Determine the [x, y] coordinate at the center of the cell enclosing the given text.  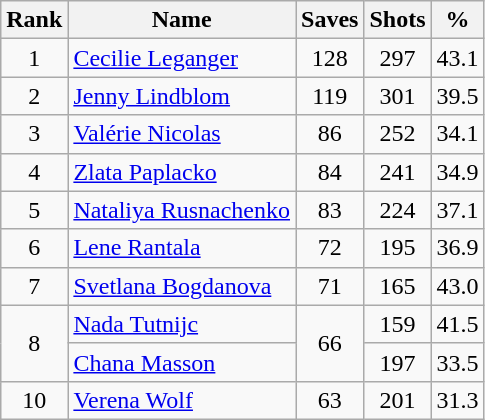
Valérie Nicolas [182, 134]
83 [330, 210]
37.1 [458, 210]
34.9 [458, 172]
86 [330, 134]
3 [34, 134]
252 [398, 134]
119 [330, 96]
5 [34, 210]
197 [398, 362]
66 [330, 343]
63 [330, 400]
1 [34, 58]
43.1 [458, 58]
10 [34, 400]
41.5 [458, 324]
165 [398, 286]
Lene Rantala [182, 248]
224 [398, 210]
7 [34, 286]
6 [34, 248]
39.5 [458, 96]
84 [330, 172]
195 [398, 248]
Verena Wolf [182, 400]
Shots [398, 20]
Saves [330, 20]
297 [398, 58]
Svetlana Bogdanova [182, 286]
8 [34, 343]
2 [34, 96]
4 [34, 172]
71 [330, 286]
72 [330, 248]
201 [398, 400]
% [458, 20]
Cecilie Leganger [182, 58]
33.5 [458, 362]
159 [398, 324]
Nataliya Rusnachenko [182, 210]
Chana Masson [182, 362]
128 [330, 58]
301 [398, 96]
Nada Tutnijc [182, 324]
Name [182, 20]
31.3 [458, 400]
34.1 [458, 134]
43.0 [458, 286]
36.9 [458, 248]
241 [398, 172]
Jenny Lindblom [182, 96]
Rank [34, 20]
Zlata Paplacko [182, 172]
